Scan for the cell matching the given text and deliver its [X, Y] coordinate at center. 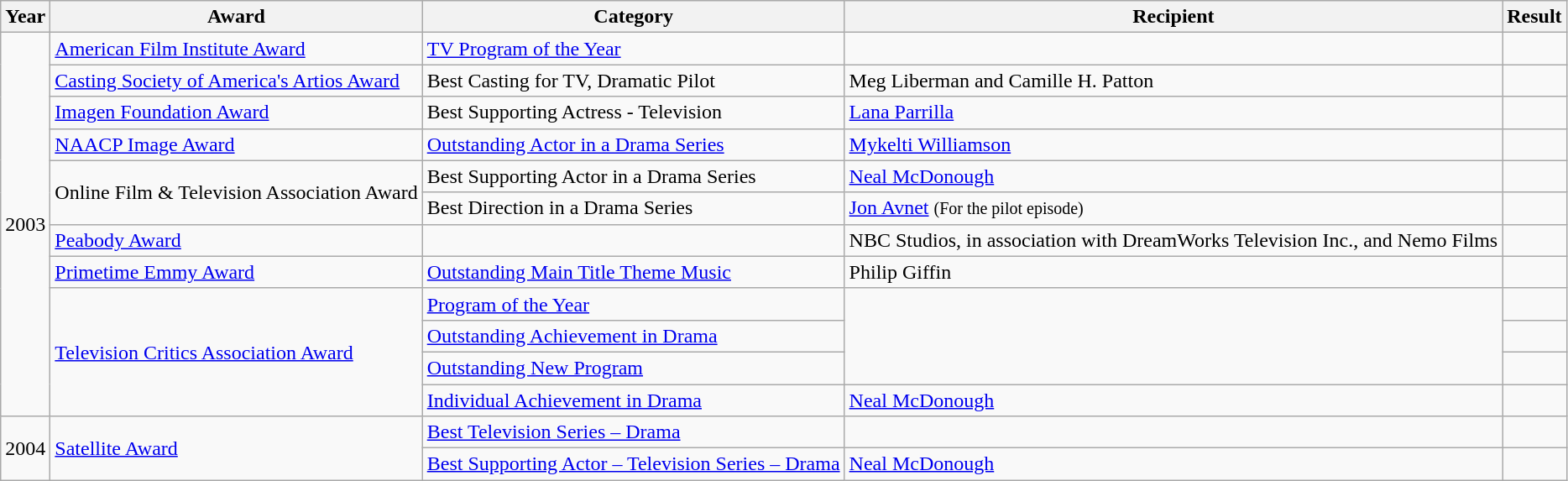
2004 [25, 448]
Satellite Award [237, 448]
American Film Institute Award [237, 49]
Best Television Series – Drama [633, 432]
Best Supporting Actor in a Drama Series [633, 176]
Online Film & Television Association Award [237, 192]
Peabody Award [237, 240]
Primetime Emmy Award [237, 272]
NBC Studios, in association with DreamWorks Television Inc., and Nemo Films [1173, 240]
Meg Liberman and Camille H. Patton [1173, 81]
Mykelti Williamson [1173, 144]
Imagen Foundation Award [237, 112]
Category [633, 17]
Television Critics Association Award [237, 352]
Outstanding Actor in a Drama Series [633, 144]
TV Program of the Year [633, 49]
Program of the Year [633, 304]
Casting Society of America's Artios Award [237, 81]
Outstanding Achievement in Drama [633, 336]
NAACP Image Award [237, 144]
Best Direction in a Drama Series [633, 208]
Philip Giffin [1173, 272]
Outstanding Main Title Theme Music [633, 272]
Best Supporting Actress - Television [633, 112]
Award [237, 17]
Jon Avnet (For the pilot episode) [1173, 208]
Individual Achievement in Drama [633, 400]
Year [25, 17]
Best Casting for TV, Dramatic Pilot [633, 81]
Best Supporting Actor – Television Series – Drama [633, 464]
2003 [25, 225]
Recipient [1173, 17]
Lana Parrilla [1173, 112]
Result [1534, 17]
Outstanding New Program [633, 368]
